Capture the cell that displays the provided text and extract its [X, Y] central coordinate. 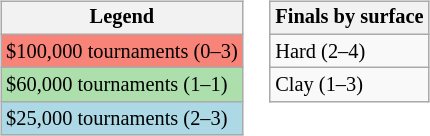
Clay (1–3) [349, 85]
$60,000 tournaments (1–1) [122, 85]
$25,000 tournaments (2–3) [122, 119]
Hard (2–4) [349, 51]
Legend [122, 18]
$100,000 tournaments (0–3) [122, 51]
Finals by surface [349, 18]
